Determine the (X, Y) coordinate at the center of the cell enclosing the given text.  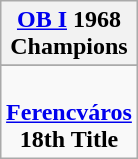
Ferencváros18th Title (70, 112)
OB I 1968Champions (70, 34)
